Search for the cell housing the specified text and yield its (X, Y) center coordinate. 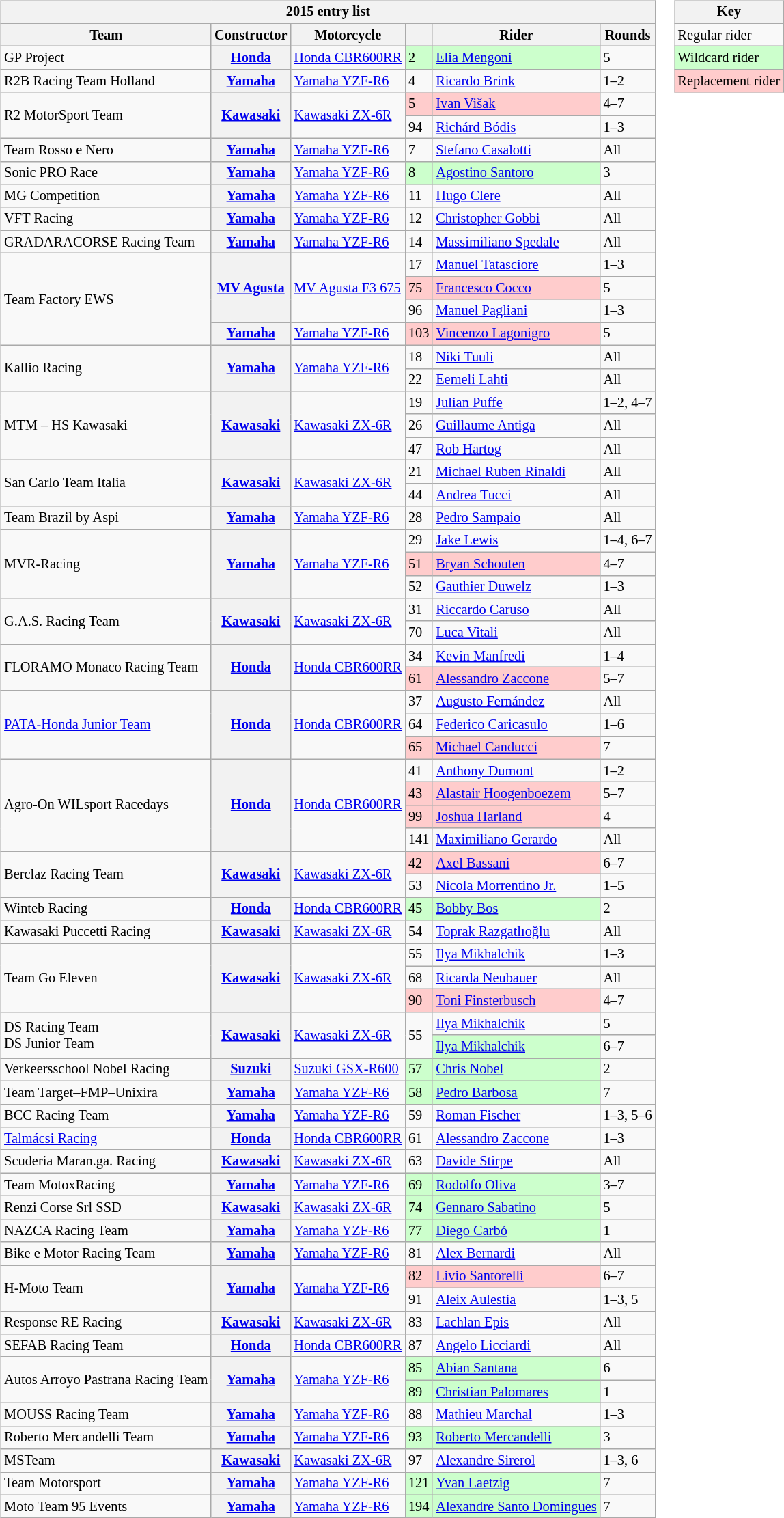
Roberto Mercandelli Team (106, 1437)
82 (419, 1277)
68 (419, 978)
Team (106, 35)
Nicola Morrentino Jr. (516, 886)
88 (419, 1415)
Team Factory EWS (106, 299)
3–7 (628, 1185)
Yvan Laetzig (516, 1484)
1–3, 5 (628, 1299)
Christian Palomares (516, 1392)
Rounds (628, 35)
Livio Santorelli (516, 1277)
Kawasaki Puccetti Racing (106, 932)
Elia Mengoni (516, 58)
Berclaz Racing Team (106, 874)
Manuel Tatasciore (516, 265)
MV Agusta (251, 288)
103 (419, 334)
Bike e Motor Racing Team (106, 1254)
R2B Racing Team Holland (106, 81)
Ricarda Neubauer (516, 978)
Toni Finsterbusch (516, 1001)
8 (419, 173)
Autos Arroyo Pastrana Racing Team (106, 1380)
Bryan Schouten (516, 564)
PATA-Honda Junior Team (106, 724)
Joshua Harland (516, 817)
Rider (516, 35)
12 (419, 219)
Roman Fischer (516, 1116)
Suzuki GSX-R600 (348, 1070)
Axel Bassani (516, 863)
Alexandre Sirerol (516, 1461)
GP Project (106, 58)
89 (419, 1392)
Agostino Santoro (516, 173)
GRADARACORSE Racing Team (106, 242)
121 (419, 1484)
Sonic PRO Race (106, 173)
1–3, 5–6 (628, 1116)
Luca Vitali (516, 633)
Team Go Eleven (106, 978)
Ivan Višak (516, 104)
Team Rosso e Nero (106, 150)
18 (419, 357)
Maximiliano Gerardo (516, 840)
Talmácsi Racing (106, 1139)
141 (419, 840)
65 (419, 748)
59 (419, 1116)
44 (419, 495)
17 (419, 265)
Richárd Bódis (516, 127)
94 (419, 127)
75 (419, 288)
Davide Stirpe (516, 1161)
Alexandre Santo Domingues (516, 1506)
Replacement rider (729, 81)
Gennaro Sabatino (516, 1208)
14 (419, 242)
74 (419, 1208)
Agro-On WILsport Racedays (106, 805)
52 (419, 587)
Ricardo Brink (516, 81)
29 (419, 541)
MVR-Racing (106, 564)
Pedro Sampaio (516, 518)
42 (419, 863)
Aleix Aulestia (516, 1299)
70 (419, 633)
51 (419, 564)
47 (419, 449)
Verkeersschool Nobel Racing (106, 1070)
Augusto Fernández (516, 702)
Stefano Casalotti (516, 150)
Hugo Clere (516, 196)
99 (419, 817)
26 (419, 426)
57 (419, 1070)
Team MotoxRacing (106, 1185)
Angelo Licciardi (516, 1346)
Kevin Manfredi (516, 656)
Rob Hartog (516, 449)
G.A.S. Racing Team (106, 622)
MOUSS Racing Team (106, 1415)
Key (729, 12)
Constructor (251, 35)
MSTeam (106, 1461)
1–4, 6–7 (628, 541)
Suzuki (251, 1070)
Vincenzo Lagonigro (516, 334)
6 (628, 1368)
19 (419, 403)
DS Racing TeamDS Junior Team (106, 1036)
85 (419, 1368)
Andrea Tucci (516, 495)
64 (419, 725)
Michael Canducci (516, 748)
Diego Carbó (516, 1230)
31 (419, 610)
37 (419, 702)
87 (419, 1346)
Motorcycle (348, 35)
11 (419, 196)
Winteb Racing (106, 909)
28 (419, 518)
Regular rider (729, 35)
MG Competition (106, 196)
Rodolfo Oliva (516, 1185)
1–6 (628, 725)
BCC Racing Team (106, 1116)
Roberto Mercandelli (516, 1437)
58 (419, 1092)
93 (419, 1437)
VFT Racing (106, 219)
MV Agusta F3 675 (348, 288)
Christopher Gobbi (516, 219)
Lachlan Epis (516, 1323)
Scuderia Maran.ga. Racing (106, 1161)
Toprak Razgatlıoğlu (516, 932)
83 (419, 1323)
194 (419, 1506)
Team Target–FMP–Unixira (106, 1092)
Eemeli Lahti (516, 380)
Manuel Pagliani (516, 311)
Mathieu Marchal (516, 1415)
Kallio Racing (106, 368)
Anthony Dumont (516, 771)
Jake Lewis (516, 541)
R2 MotorSport Team (106, 115)
1–5 (628, 886)
34 (419, 656)
77 (419, 1230)
SEFAB Racing Team (106, 1346)
1–4 (628, 656)
22 (419, 380)
90 (419, 1001)
Niki Tuuli (516, 357)
53 (419, 886)
MTM – HS Kawasaki (106, 426)
45 (419, 909)
97 (419, 1461)
Pedro Barbosa (516, 1092)
San Carlo Team Italia (106, 484)
Michael Ruben Rinaldi (516, 472)
Chris Nobel (516, 1070)
91 (419, 1299)
Team Brazil by Aspi (106, 518)
Massimiliano Spedale (516, 242)
63 (419, 1161)
Francesco Cocco (516, 288)
NAZCA Racing Team (106, 1230)
Bobby Bos (516, 909)
Renzi Corse Srl SSD (106, 1208)
Gauthier Duwelz (516, 587)
54 (419, 932)
69 (419, 1185)
Riccardo Caruso (516, 610)
2015 entry list (328, 12)
1–3, 6 (628, 1461)
Wildcard rider (729, 58)
Julian Puffe (516, 403)
21 (419, 472)
43 (419, 794)
H-Moto Team (106, 1288)
Response RE Racing (106, 1323)
Alex Bernardi (516, 1254)
Moto Team 95 Events (106, 1506)
1–2, 4–7 (628, 403)
Team Motorsport (106, 1484)
41 (419, 771)
Alastair Hoogenboezem (516, 794)
Federico Caricasulo (516, 725)
81 (419, 1254)
FLORAMO Monaco Racing Team (106, 667)
Guillaume Antiga (516, 426)
Abian Santana (516, 1368)
96 (419, 311)
